Search for the cell housing the specified text and yield its [X, Y] center coordinate. 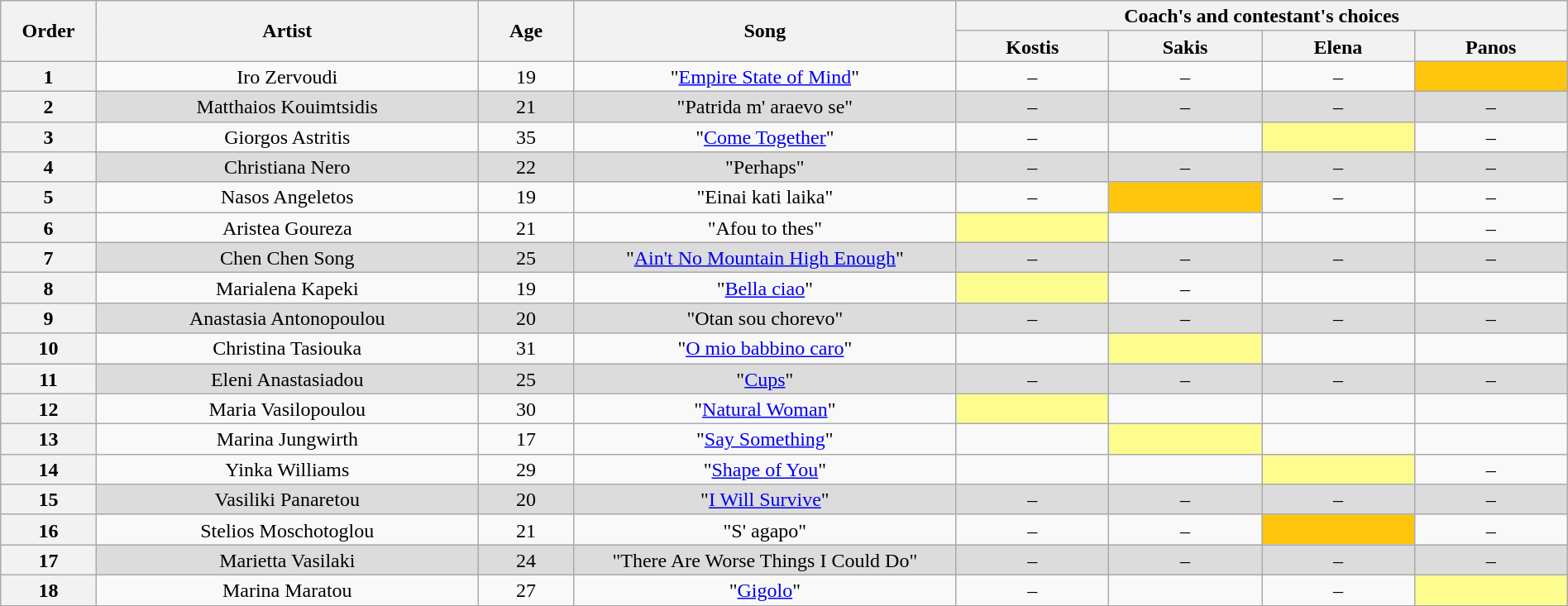
5 [49, 197]
Elena [1338, 46]
Age [526, 31]
Yinka Williams [287, 470]
18 [49, 590]
Stelios Moschotoglou [287, 529]
Marietta Vasilaki [287, 561]
14 [49, 470]
Order [49, 31]
Sakis [1186, 46]
12 [49, 408]
22 [526, 167]
Vasiliki Panaretou [287, 499]
31 [526, 349]
29 [526, 470]
"Empire State of Mind" [765, 76]
Christina Tasiouka [287, 349]
11 [49, 379]
"Bella ciao" [765, 288]
Song [765, 31]
3 [49, 137]
7 [49, 258]
Giorgos Astritis [287, 137]
Christiana Nero [287, 167]
Chen Chen Song [287, 258]
6 [49, 228]
Iro Zervoudi [287, 76]
Eleni Anastasiadou [287, 379]
10 [49, 349]
Marialena Kapeki [287, 288]
1 [49, 76]
Matthaios Kouimtsidis [287, 106]
2 [49, 106]
4 [49, 167]
9 [49, 317]
"O mio babbino caro" [765, 349]
Aristea Goureza [287, 228]
27 [526, 590]
Maria Vasilopoulou [287, 408]
Anastasia Antonopoulou [287, 317]
"Come Together" [765, 137]
16 [49, 529]
Kostis [1032, 46]
"Otan sou chorevo" [765, 317]
"I Will Survive" [765, 499]
"Patrida m' araevo se" [765, 106]
Artist [287, 31]
Panos [1490, 46]
"Say Something" [765, 440]
"Afou to thes" [765, 228]
"Ain't No Mountain High Enough" [765, 258]
"There Are Worse Things I Could Do" [765, 561]
"Natural Woman" [765, 408]
24 [526, 561]
"Gigolo" [765, 590]
"S' agapo" [765, 529]
Coach's and contestant's choices [1262, 17]
8 [49, 288]
13 [49, 440]
Marina Maratou [287, 590]
30 [526, 408]
"Einai kati laika" [765, 197]
35 [526, 137]
"Cups" [765, 379]
15 [49, 499]
Marina Jungwirth [287, 440]
Nasos Angeletos [287, 197]
"Perhaps" [765, 167]
"Shape of You" [765, 470]
